Return the [x, y] coordinate for the center point of the cell that contains the specified text.  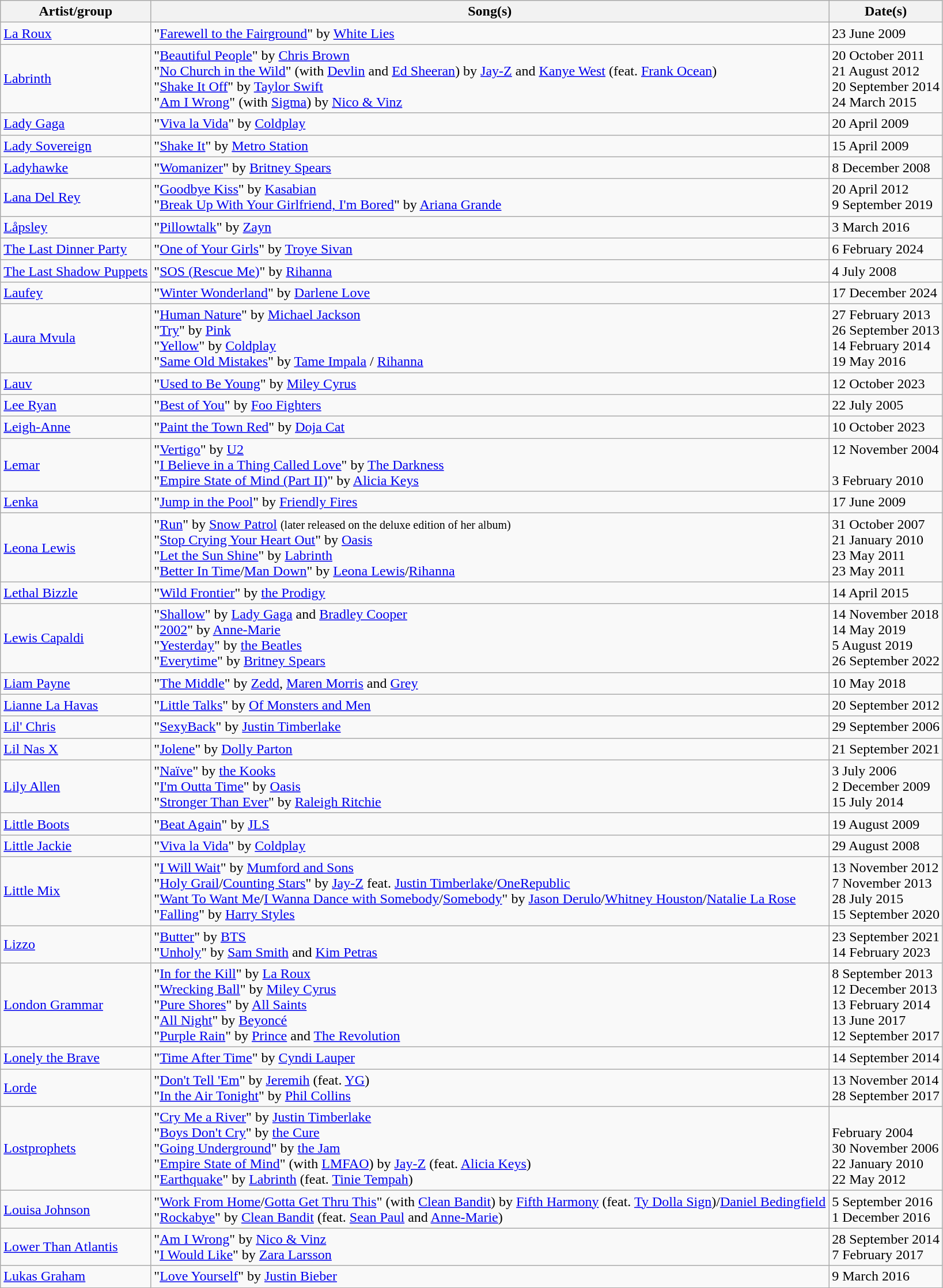
19 August 2009 [886, 824]
Laufey [76, 293]
14 April 2015 [886, 593]
12 October 2023 [886, 383]
"The Middle" by Zedd, Maren Morris and Grey [490, 683]
3 July 2006 2 December 200915 July 2014 [886, 786]
"Shake It" by Metro Station [490, 146]
"Shallow" by Lady Gaga and Bradley Cooper "2002" by Anne-Marie "Yesterday" by the Beatles "Everytime" by Britney Spears [490, 638]
Lily Allen [76, 786]
3 March 2016 [886, 227]
23 June 2009 [886, 33]
Lady Gaga [76, 124]
15 April 2009 [886, 146]
Lauv [76, 383]
"Goodbye Kiss" by Kasabian"Break Up With Your Girlfriend, I'm Bored" by Ariana Grande [490, 197]
Lethal Bizzle [76, 593]
23 September 202114 February 2023 [886, 944]
Lee Ryan [76, 406]
17 December 2024 [886, 293]
Laura Mvula [76, 338]
La Roux [76, 33]
"Butter" by BTS"Unholy" by Sam Smith and Kim Petras [490, 944]
"Am I Wrong" by Nico & Vinz"I Would Like" by Zara Larsson [490, 1247]
"Don't Tell 'Em" by Jeremih (feat. YG)"In the Air Tonight" by Phil Collins [490, 1088]
"In for the Kill" by La Roux"Wrecking Ball" by Miley Cyrus"Pure Shores" by All Saints"All Night" by Beyoncé"Purple Rain" by Prince and The Revolution [490, 1005]
"Farewell to the Fairground" by White Lies [490, 33]
"SOS (Rescue Me)" by Rihanna [490, 271]
20 September 2012 [886, 705]
London Grammar [76, 1005]
21 September 2021 [886, 749]
"Winter Wonderland" by Darlene Love [490, 293]
Little Mix [76, 891]
10 October 2023 [886, 427]
Lemar [76, 465]
Lostprophets [76, 1149]
"Vertigo" by U2 "I Believe in a Thing Called Love" by The Darkness"Empire State of Mind (Part II)" by Alicia Keys [490, 465]
"Human Nature" by Michael Jackson"Try" by Pink"Yellow" by Coldplay"Same Old Mistakes" by Tame Impala / Rihanna [490, 338]
"Love Yourself" by Justin Bieber [490, 1276]
"Paint the Town Red" by Doja Cat [490, 427]
"Little Talks" by Of Monsters and Men [490, 705]
28 September 20147 February 2017 [886, 1247]
"Womanizer" by Britney Spears [490, 168]
Ladyhawke [76, 168]
Låpsley [76, 227]
20 April 2009 [886, 124]
Louisa Johnson [76, 1210]
20 April 2012 9 September 2019 [886, 197]
27 February 201326 September 201314 February 201419 May 2016 [886, 338]
"Time After Time" by Cyndi Lauper [490, 1058]
17 June 2009 [886, 502]
4 July 2008 [886, 271]
Lil' Chris [76, 727]
The Last Shadow Puppets [76, 271]
12 November 20043 February 2010 [886, 465]
"Best of You" by Foo Fighters [490, 406]
Date(s) [886, 12]
"Jolene" by Dolly Parton [490, 749]
Liam Payne [76, 683]
"Used to Be Young" by Miley Cyrus [490, 383]
8 September 201312 December 201313 February 201413 June 201712 September 2017 [886, 1005]
31 October 200721 January 201023 May 201123 May 2011 [886, 547]
The Last Dinner Party [76, 249]
Lukas Graham [76, 1276]
"Jump in the Pool" by Friendly Fires [490, 502]
Little Jackie [76, 846]
Lower Than Atlantis [76, 1247]
"SexyBack" by Justin Timberlake [490, 727]
Lianne La Havas [76, 705]
Lorde [76, 1088]
Lana Del Rey [76, 197]
6 February 2024 [886, 249]
"Naïve" by the Kooks "I'm Outta Time" by Oasis"Stronger Than Ever" by Raleigh Ritchie [490, 786]
13 November 20127 November 201328 July 201515 September 2020 [886, 891]
"Wild Frontier" by the Prodigy [490, 593]
29 September 2006 [886, 727]
10 May 2018 [886, 683]
14 November 201814 May 20195 August 2019 26 September 2022 [886, 638]
20 October 201121 August 201220 September 201424 March 2015 [886, 78]
8 December 2008 [886, 168]
"Beat Again" by JLS [490, 824]
22 July 2005 [886, 406]
Lil Nas X [76, 749]
Lewis Capaldi [76, 638]
9 March 2016 [886, 1276]
Song(s) [490, 12]
Artist/group [76, 12]
Leona Lewis [76, 547]
"Pillowtalk" by Zayn [490, 227]
Lonely the Brave [76, 1058]
Lizzo [76, 944]
Leigh-Anne [76, 427]
Little Boots [76, 824]
14 September 2014 [886, 1058]
5 September 20161 December 2016 [886, 1210]
29 August 2008 [886, 846]
Labrinth [76, 78]
Lenka [76, 502]
"One of Your Girls" by Troye Sivan [490, 249]
13 November 201428 September 2017 [886, 1088]
Lady Sovereign [76, 146]
February 200430 November 200622 January 201022 May 2012 [886, 1149]
